Identify which cell holds the provided text, then report its [X, Y] central coordinate. 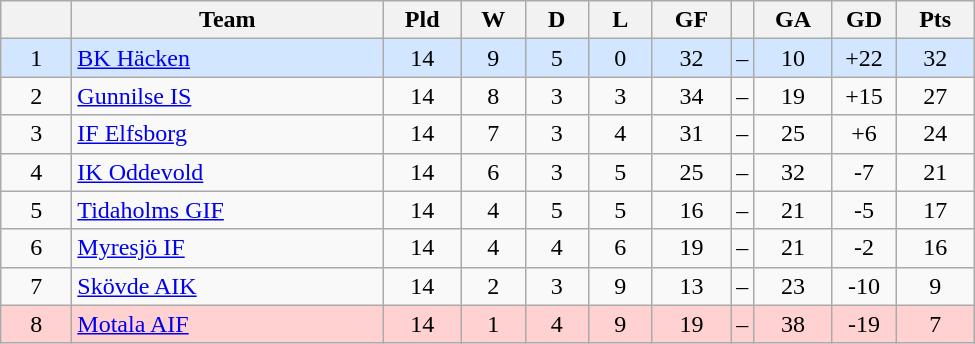
Tidaholms GIF [228, 210]
-5 [864, 210]
D [557, 20]
34 [692, 96]
Pld [422, 20]
IK Oddevold [228, 172]
+15 [864, 96]
31 [692, 134]
0 [621, 58]
-7 [864, 172]
Team [228, 20]
GA [794, 20]
GD [864, 20]
Pts [936, 20]
24 [936, 134]
-10 [864, 286]
27 [936, 96]
W [493, 20]
+6 [864, 134]
13 [692, 286]
Skövde AIK [228, 286]
17 [936, 210]
23 [794, 286]
IF Elfsborg [228, 134]
38 [794, 324]
GF [692, 20]
+22 [864, 58]
-19 [864, 324]
Myresjö IF [228, 248]
Motala AIF [228, 324]
L [621, 20]
Gunnilse IS [228, 96]
BK Häcken [228, 58]
-2 [864, 248]
10 [794, 58]
